Return the (x, y) coordinate for the center point of the cell that contains the specified text.  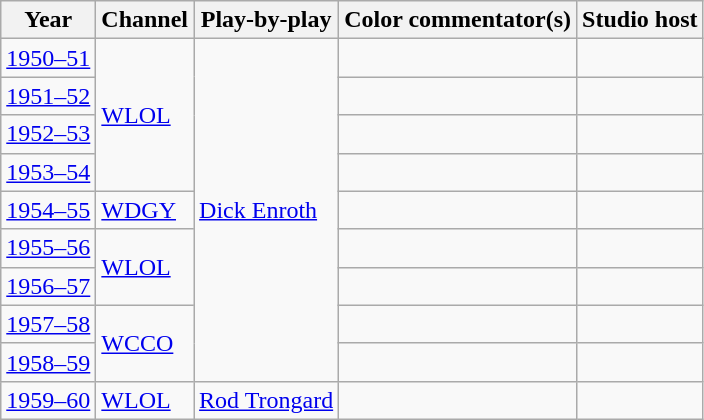
Studio host (640, 20)
Channel (145, 20)
1956–57 (48, 286)
1955–56 (48, 248)
1953–54 (48, 172)
Year (48, 20)
1954–55 (48, 210)
WCCO (145, 343)
Rod Trongard (266, 400)
Play-by-play (266, 20)
WDGY (145, 210)
1950–51 (48, 58)
Dick Enroth (266, 210)
1959–60 (48, 400)
1951–52 (48, 96)
1957–58 (48, 324)
Color commentator(s) (458, 20)
1958–59 (48, 362)
1952–53 (48, 134)
